Find where the given text appears and provide that cell's center as (x, y) coordinate. 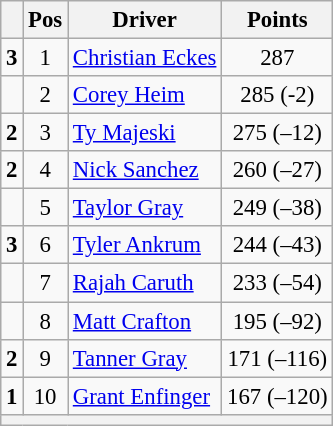
285 (-2) (278, 95)
Christian Eckes (145, 58)
7 (46, 283)
5 (46, 208)
Grant Enfinger (145, 396)
244 (–43) (278, 245)
Tanner Gray (145, 358)
Nick Sanchez (145, 170)
9 (46, 358)
Pos (46, 20)
8 (46, 321)
275 (–12) (278, 133)
Ty Majeski (145, 133)
167 (–120) (278, 396)
10 (46, 396)
6 (46, 245)
Matt Crafton (145, 321)
287 (278, 58)
Corey Heim (145, 95)
249 (–38) (278, 208)
Points (278, 20)
4 (46, 170)
Driver (145, 20)
Taylor Gray (145, 208)
260 (–27) (278, 170)
171 (–116) (278, 358)
195 (–92) (278, 321)
Rajah Caruth (145, 283)
Tyler Ankrum (145, 245)
233 (–54) (278, 283)
